Extract the (X, Y) coordinate from the center of the cell holding the provided text.  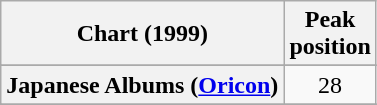
Peakposition (330, 34)
28 (330, 85)
Chart (1999) (142, 34)
Japanese Albums (Oricon) (142, 85)
